Return the (x, y) coordinate for the center point of the cell that contains the specified text.  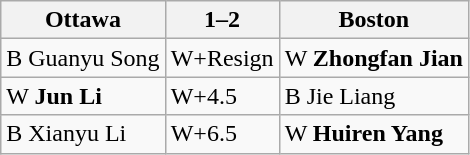
1–2 (222, 20)
W+6.5 (222, 134)
B Guanyu Song (83, 58)
Ottawa (83, 20)
W Huiren Yang (374, 134)
W+4.5 (222, 96)
B Jie Liang (374, 96)
Boston (374, 20)
B Xianyu Li (83, 134)
W+Resign (222, 58)
W Jun Li (83, 96)
W Zhongfan Jian (374, 58)
